Find where the given text appears and provide that cell's center as [x, y] coordinate. 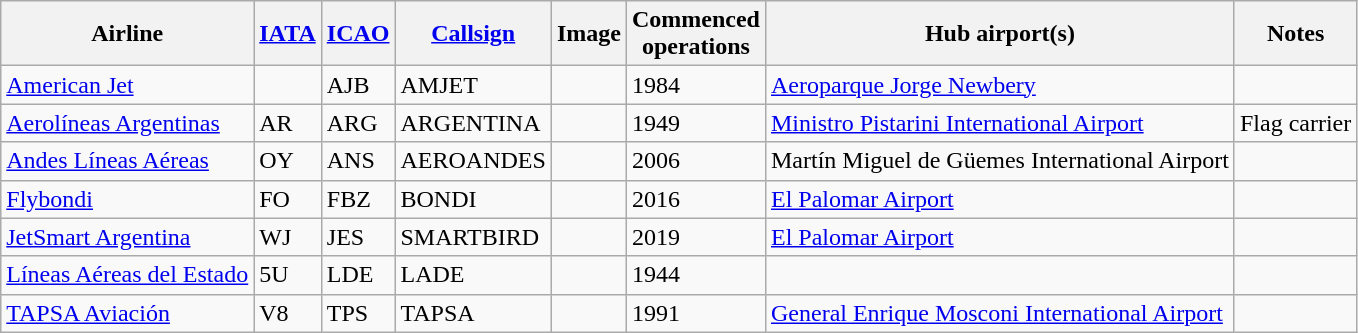
AR [288, 123]
Ministro Pistarini International Airport [1000, 123]
Martín Miguel de Güemes International Airport [1000, 161]
1991 [696, 313]
Hub airport(s) [1000, 34]
2019 [696, 237]
Callsign [473, 34]
V8 [288, 313]
TAPSA [473, 313]
5U [288, 275]
AEROANDES [473, 161]
Flag carrier [1295, 123]
JetSmart Argentina [128, 237]
2006 [696, 161]
ANS [358, 161]
OY [288, 161]
LDE [358, 275]
ARGENTINA [473, 123]
Notes [1295, 34]
American Jet [128, 85]
JES [358, 237]
FO [288, 199]
1984 [696, 85]
ARG [358, 123]
WJ [288, 237]
Andes Líneas Aéreas [128, 161]
SMARTBIRD [473, 237]
FBZ [358, 199]
Flybondi [128, 199]
Commenced operations [696, 34]
AJB [358, 85]
Aeroparque Jorge Newbery [1000, 85]
Airline [128, 34]
ICAO [358, 34]
LADE [473, 275]
1944 [696, 275]
1949 [696, 123]
TAPSA Aviación [128, 313]
BONDI [473, 199]
TPS [358, 313]
General Enrique Mosconi International Airport [1000, 313]
Aerolíneas Argentinas [128, 123]
Líneas Aéreas del Estado [128, 275]
Image [588, 34]
AMJET [473, 85]
IATA [288, 34]
2016 [696, 199]
